Scan for the cell matching the given text and deliver its [x, y] coordinate at center. 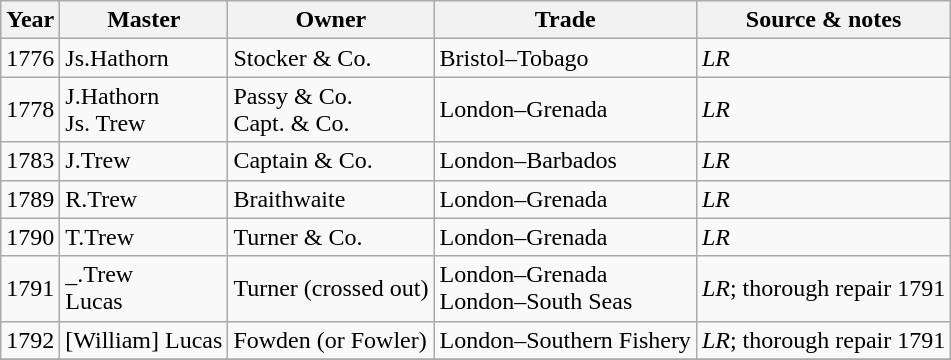
1790 [30, 237]
1783 [30, 161]
Js.Hathorn [144, 58]
Bristol–Tobago [565, 58]
1792 [30, 340]
J.HathornJs. Trew [144, 110]
London–Barbados [565, 161]
[William] Lucas [144, 340]
Stocker & Co. [331, 58]
Master [144, 20]
J.Trew [144, 161]
1791 [30, 288]
Fowden (or Fowler) [331, 340]
Trade [565, 20]
Source & notes [823, 20]
_.TrewLucas [144, 288]
London–Southern Fishery [565, 340]
1776 [30, 58]
Passy & Co.Capt. & Co. [331, 110]
Braithwaite [331, 199]
London–GrenadaLondon–South Seas [565, 288]
Turner (crossed out) [331, 288]
Year [30, 20]
T.Trew [144, 237]
1778 [30, 110]
Owner [331, 20]
R.Trew [144, 199]
Turner & Co. [331, 237]
1789 [30, 199]
Captain & Co. [331, 161]
